Identify which cell holds the provided text, then report its (x, y) central coordinate. 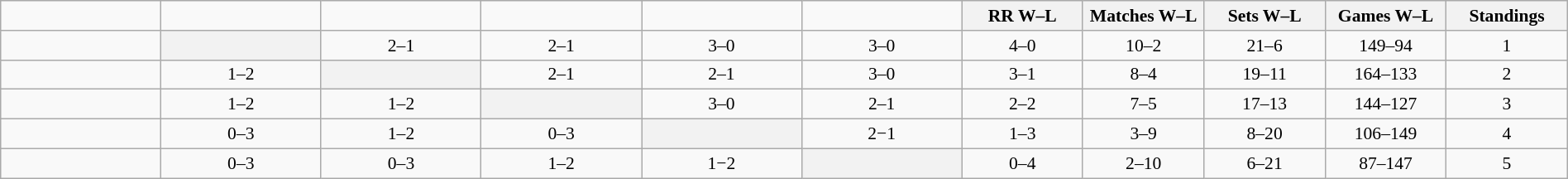
3–9 (1143, 134)
144–127 (1385, 104)
19–11 (1264, 75)
2−1 (882, 134)
106–149 (1385, 134)
164–133 (1385, 75)
1–3 (1022, 134)
149–94 (1385, 46)
4–0 (1022, 46)
17–13 (1264, 104)
RR W–L (1022, 16)
Sets W–L (1264, 16)
5 (1507, 163)
4 (1507, 134)
Games W–L (1385, 16)
2–10 (1143, 163)
6–21 (1264, 163)
10–2 (1143, 46)
0–4 (1022, 163)
3–1 (1022, 75)
1 (1507, 46)
2 (1507, 75)
2–2 (1022, 104)
7–5 (1143, 104)
8–4 (1143, 75)
87–147 (1385, 163)
1−2 (722, 163)
Matches W–L (1143, 16)
21–6 (1264, 46)
3 (1507, 104)
Standings (1507, 16)
8–20 (1264, 134)
